Return the [X, Y] coordinate for the center point of the cell that contains the specified text.  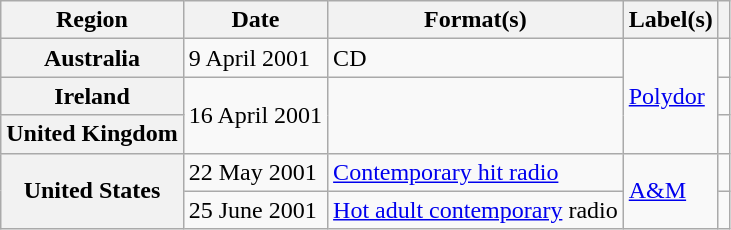
Polydor [670, 96]
22 May 2001 [255, 172]
United Kingdom [92, 134]
9 April 2001 [255, 58]
United States [92, 191]
Label(s) [670, 20]
Date [255, 20]
Hot adult contemporary radio [476, 210]
Contemporary hit radio [476, 172]
16 April 2001 [255, 115]
Format(s) [476, 20]
Region [92, 20]
Ireland [92, 96]
Australia [92, 58]
25 June 2001 [255, 210]
A&M [670, 191]
CD [476, 58]
